Provide the (X, Y) coordinate of the cell's center where the given text is located.  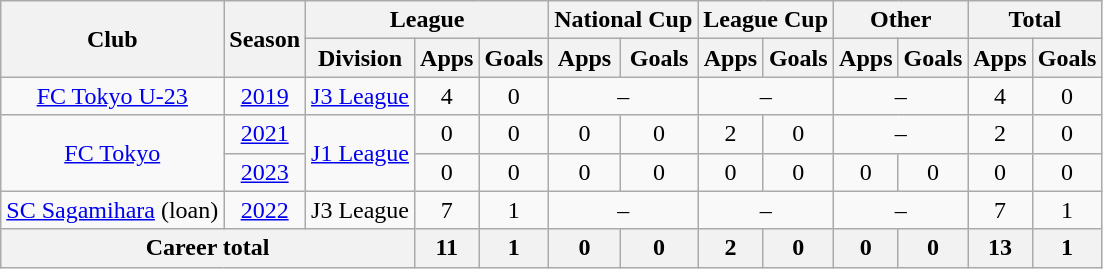
FC Tokyo U-23 (112, 96)
League Cup (766, 20)
Total (1035, 20)
Other (901, 20)
11 (447, 248)
FC Tokyo (112, 153)
League (428, 20)
Club (112, 39)
Season (265, 39)
Career total (208, 248)
Division (360, 58)
2019 (265, 96)
2021 (265, 134)
SC Sagamihara (loan) (112, 210)
National Cup (624, 20)
2023 (265, 172)
2022 (265, 210)
J1 League (360, 153)
13 (1000, 248)
